Scan for the cell matching the given text and deliver its [x, y] coordinate at center. 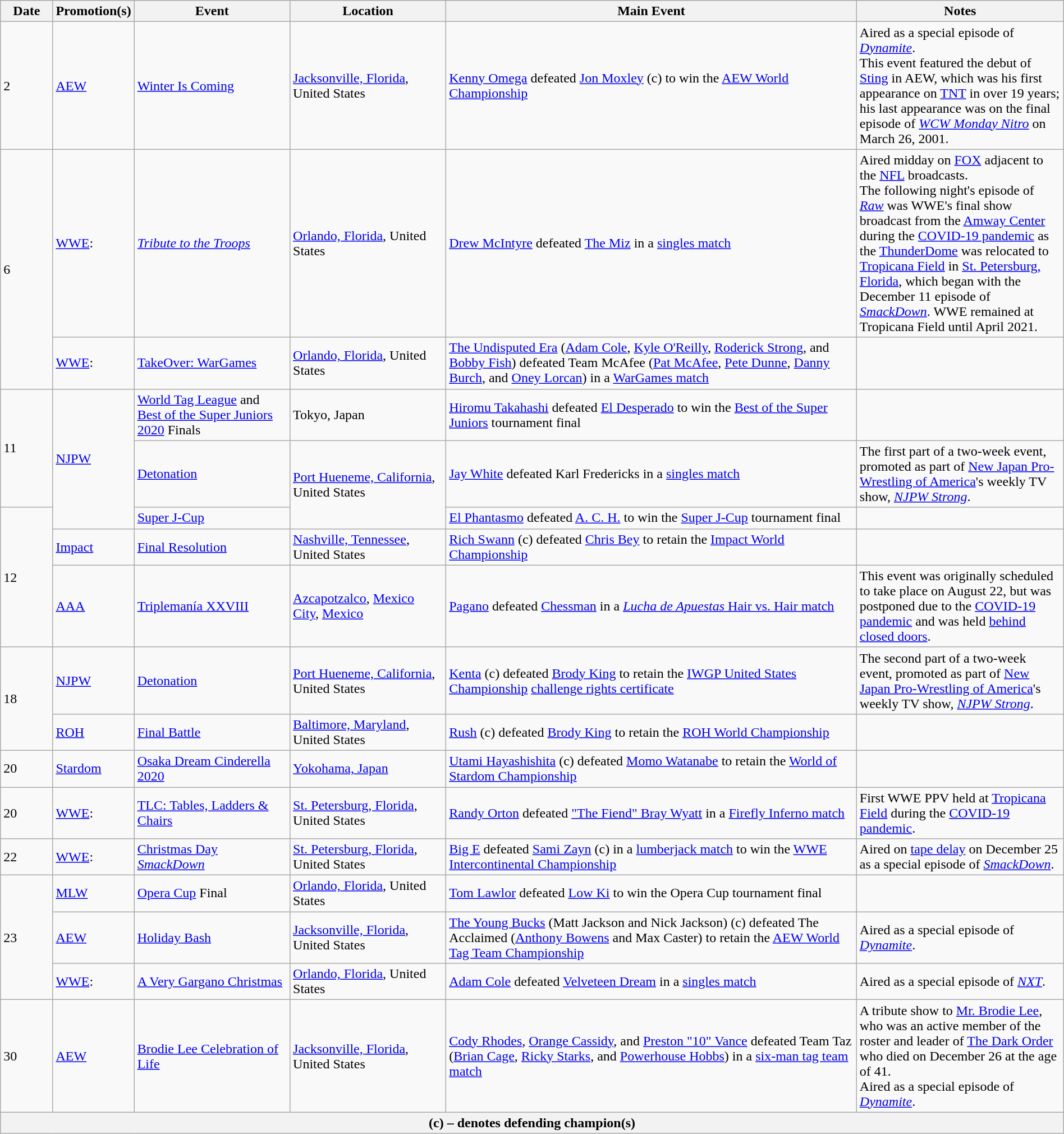
30 [27, 1056]
TLC: Tables, Ladders & Chairs [212, 812]
First WWE PPV held at Tropicana Field during the COVID-19 pandemic. [960, 812]
Winter Is Coming [212, 85]
Tom Lawlor defeated Low Ki to win the Opera Cup tournament final [652, 893]
Super J-Cup [212, 518]
Aired as a special episode of Dynamite. [960, 938]
Event [212, 11]
TakeOver: WarGames [212, 363]
Stardom [93, 769]
Date [27, 11]
Main Event [652, 11]
Big E defeated Sami Zayn (c) in a lumberjack match to win the WWE Intercontinental Championship [652, 857]
Final Battle [212, 732]
Rush (c) defeated Brody King to retain the ROH World Championship [652, 732]
World Tag League and Best of the Super Juniors 2020 Finals [212, 415]
Christmas Day SmackDown [212, 857]
Baltimore, Maryland, United States [368, 732]
12 [27, 577]
18 [27, 699]
Triplemanía XXVIII [212, 606]
11 [27, 448]
The first part of a two-week event, promoted as part of New Japan Pro-Wrestling of America's weekly TV show, NJPW Strong. [960, 474]
Location [368, 11]
El Phantasmo defeated A. C. H. to win the Super J-Cup tournament final [652, 518]
Drew McIntyre defeated The Miz in a singles match [652, 244]
Kenta (c) defeated Brody King to retain the IWGP United States Championship challenge rights certificate [652, 680]
Kenny Omega defeated Jon Moxley (c) to win the AEW World Championship [652, 85]
Jay White defeated Karl Fredericks in a singles match [652, 474]
Rich Swann (c) defeated Chris Bey to retain the Impact World Championship [652, 547]
Azcapotzalco, Mexico City, Mexico [368, 606]
Tokyo, Japan [368, 415]
Randy Orton defeated "The Fiend" Bray Wyatt in a Firefly Inferno match [652, 812]
(c) – denotes defending champion(s) [532, 1123]
2 [27, 85]
This event was originally scheduled to take place on August 22, but was postponed due to the COVID-19 pandemic and was held behind closed doors. [960, 606]
Aired on tape delay on December 25 as a special episode of SmackDown. [960, 857]
Nashville, Tennessee, United States [368, 547]
Hiromu Takahashi defeated El Desperado to win the Best of the Super Juniors tournament final [652, 415]
Utami Hayashishita (c) defeated Momo Watanabe to retain the World of Stardom Championship [652, 769]
Brodie Lee Celebration of Life [212, 1056]
ROH [93, 732]
Osaka Dream Cinderella 2020 [212, 769]
Holiday Bash [212, 938]
Promotion(s) [93, 11]
Final Resolution [212, 547]
6 [27, 269]
Opera Cup Final [212, 893]
The second part of a two-week event, promoted as part of New Japan Pro-Wrestling of America's weekly TV show, NJPW Strong. [960, 680]
Pagano defeated Chessman in a Lucha de Apuestas Hair vs. Hair match [652, 606]
Yokohama, Japan [368, 769]
AAA [93, 606]
Notes [960, 11]
23 [27, 938]
Aired as a special episode of NXT. [960, 982]
22 [27, 857]
MLW [93, 893]
Cody Rhodes, Orange Cassidy, and Preston "10" Vance defeated Team Taz (Brian Cage, Ricky Starks, and Powerhouse Hobbs) in a six-man tag team match [652, 1056]
Tribute to the Troops [212, 244]
Adam Cole defeated Velveteen Dream in a singles match [652, 982]
Impact [93, 547]
A Very Gargano Christmas [212, 982]
